Capture the cell that displays the provided text and extract its [x, y] central coordinate. 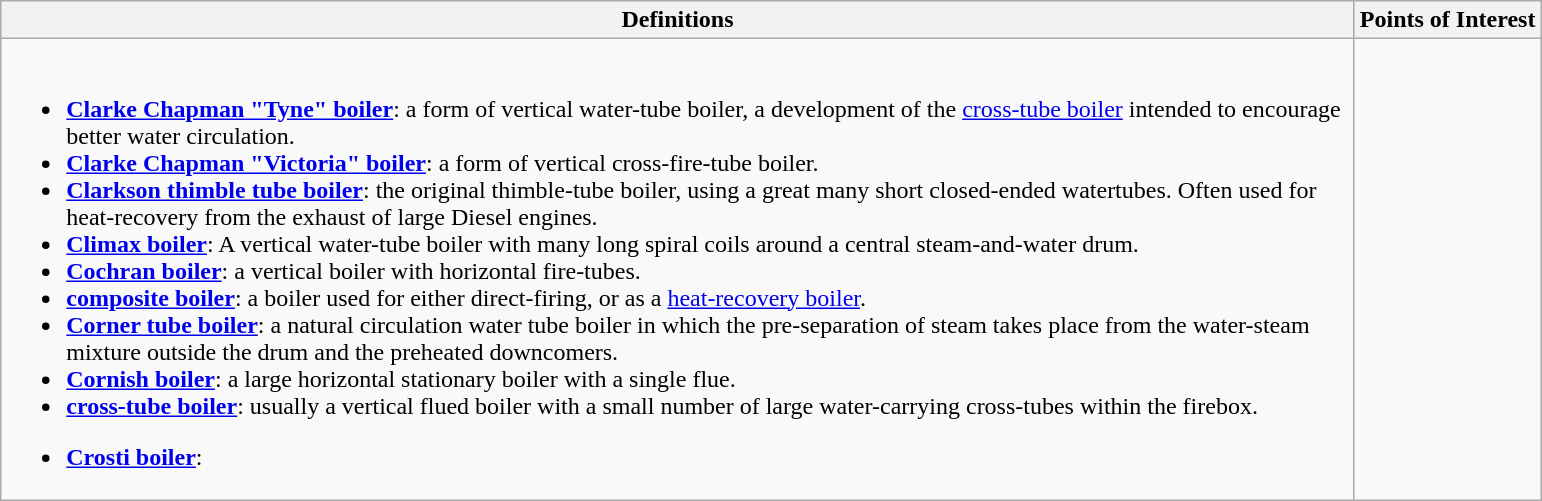
Definitions [678, 20]
Points of Interest [1448, 20]
